Capture the cell that displays the provided text and extract its (X, Y) central coordinate. 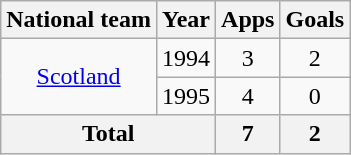
Year (186, 20)
Goals (315, 20)
Scotland (79, 77)
3 (248, 58)
4 (248, 96)
7 (248, 134)
1995 (186, 96)
Apps (248, 20)
1994 (186, 58)
Total (108, 134)
National team (79, 20)
0 (315, 96)
